Find where the given text appears and provide that cell's center as [X, Y] coordinate. 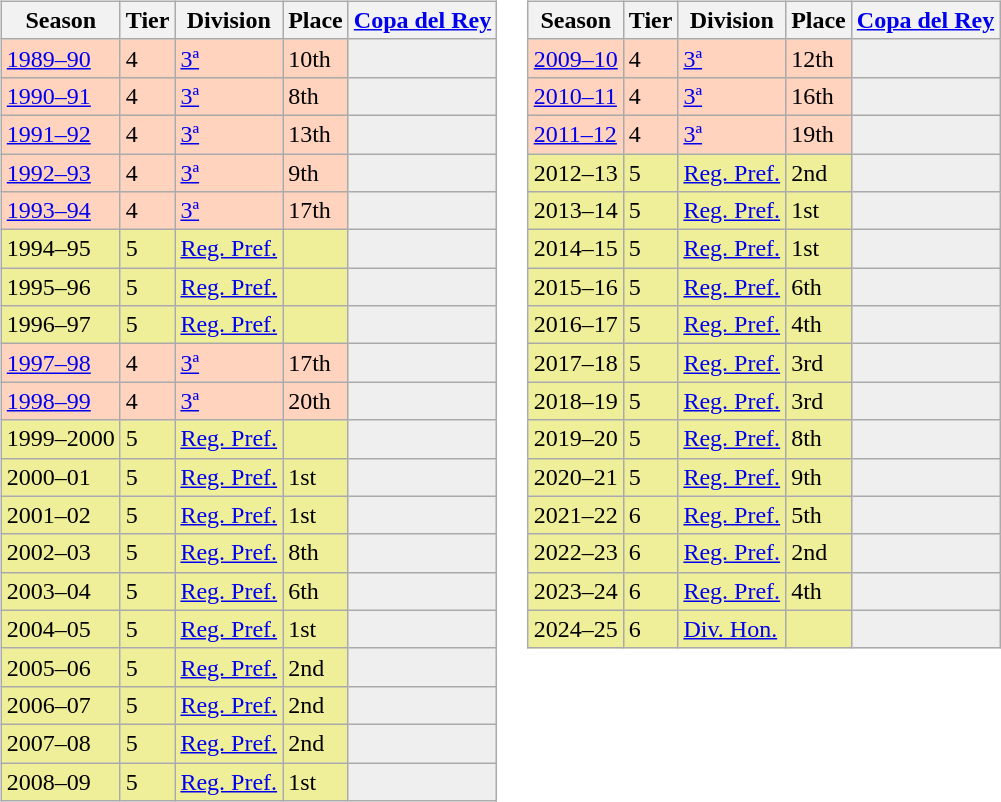
1990–91 [60, 96]
1992–93 [60, 173]
2014–15 [576, 249]
2002–03 [60, 553]
13th [316, 134]
2019–20 [576, 439]
1989–90 [60, 58]
2017–18 [576, 363]
2018–19 [576, 401]
2001–02 [60, 515]
2010–11 [576, 96]
1993–94 [60, 211]
2022–23 [576, 553]
10th [316, 58]
2000–01 [60, 477]
1995–96 [60, 287]
12th [819, 58]
1994–95 [60, 249]
2007–08 [60, 743]
1997–98 [60, 363]
2008–09 [60, 781]
2012–13 [576, 173]
1996–97 [60, 325]
1998–99 [60, 401]
2005–06 [60, 667]
2013–14 [576, 211]
2006–07 [60, 705]
2023–24 [576, 591]
1991–92 [60, 134]
2003–04 [60, 591]
5th [819, 515]
2020–21 [576, 477]
2016–17 [576, 325]
Div. Hon. [732, 629]
1999–2000 [60, 439]
2009–10 [576, 58]
2015–16 [576, 287]
16th [819, 96]
19th [819, 134]
2024–25 [576, 629]
2021–22 [576, 515]
20th [316, 401]
2004–05 [60, 629]
2011–12 [576, 134]
